Provide the [x, y] coordinate of the cell's center where the given text is located.  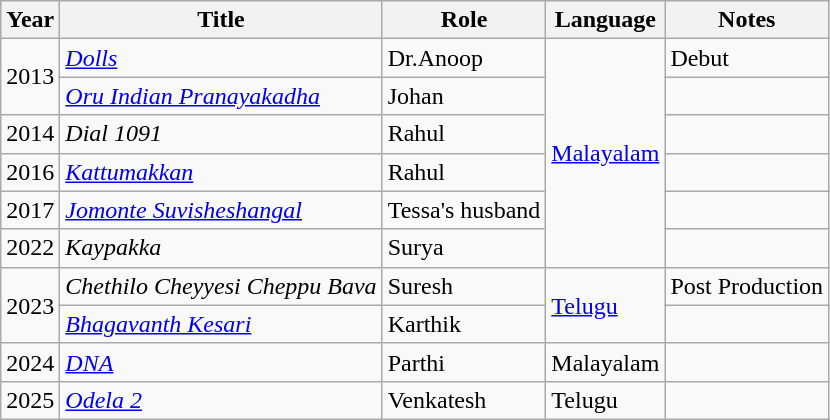
Chethilo Cheyyesi Cheppu Bava [221, 286]
2013 [30, 77]
Kattumakkan [221, 172]
Surya [464, 248]
Karthik [464, 324]
Year [30, 20]
Suresh [464, 286]
Kaypakka [221, 248]
2016 [30, 172]
2017 [30, 210]
Venkatesh [464, 400]
Johan [464, 96]
Dr.Anoop [464, 58]
Jomonte Suvisheshangal [221, 210]
Dial 1091 [221, 134]
Tessa's husband [464, 210]
Language [606, 20]
Parthi [464, 362]
Title [221, 20]
Notes [747, 20]
Oru Indian Pranayakadha [221, 96]
Role [464, 20]
Dolls [221, 58]
2024 [30, 362]
Debut [747, 58]
Odela 2 [221, 400]
Post Production [747, 286]
Bhagavanth Kesari [221, 324]
DNA [221, 362]
2023 [30, 305]
2025 [30, 400]
2014 [30, 134]
2022 [30, 248]
